Return [x, y] of the center of cell containing provided text 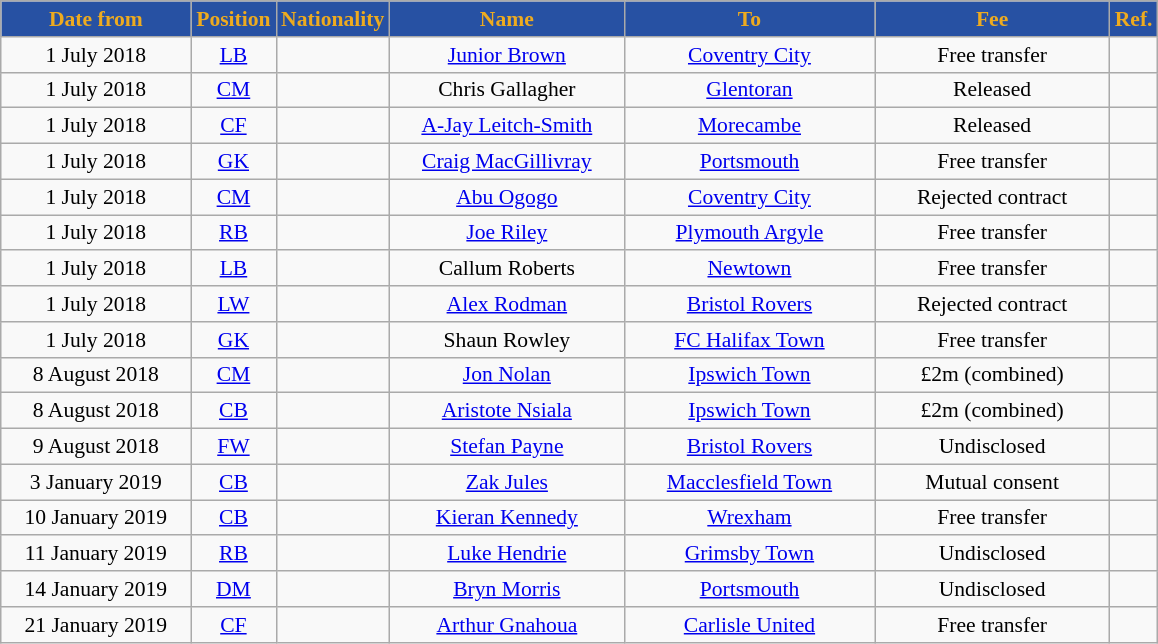
Name [506, 19]
Stefan Payne [506, 447]
Grimsby Town [749, 554]
Wrexham [749, 518]
Craig MacGillivray [506, 162]
14 January 2019 [96, 589]
9 August 2018 [96, 447]
Mutual consent [992, 482]
Aristote Nsiala [506, 411]
Joe Riley [506, 233]
21 January 2019 [96, 625]
Zak Jules [506, 482]
3 January 2019 [96, 482]
FW [234, 447]
Glentoran [749, 90]
Chris Gallagher [506, 90]
Morecambe [749, 126]
To [749, 19]
Alex Rodman [506, 304]
Fee [992, 19]
Jon Nolan [506, 375]
Plymouth Argyle [749, 233]
Ref. [1134, 19]
Bryn Morris [506, 589]
Position [234, 19]
Kieran Kennedy [506, 518]
DM [234, 589]
FC Halifax Town [749, 340]
Nationality [332, 19]
11 January 2019 [96, 554]
A-Jay Leitch-Smith [506, 126]
Luke Hendrie [506, 554]
Arthur Gnahoua [506, 625]
Date from [96, 19]
Carlisle United [749, 625]
Junior Brown [506, 55]
LW [234, 304]
Newtown [749, 269]
10 January 2019 [96, 518]
Shaun Rowley [506, 340]
Abu Ogogo [506, 197]
Callum Roberts [506, 269]
Macclesfield Town [749, 482]
